Find where the given text appears and provide that cell's center as (x, y) coordinate. 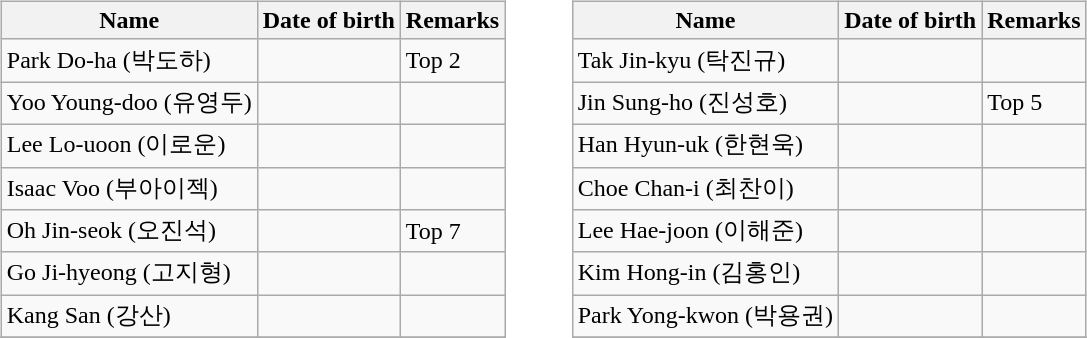
Park Yong-kwon (박용권) (705, 316)
Lee Lo-uoon (이로운) (129, 146)
Yoo Young-doo (유영두) (129, 104)
Kang San (강산) (129, 316)
Oh Jin-seok (오진석) (129, 232)
Kim Hong-in (김홍인) (705, 274)
Top 7 (452, 232)
Park Do-ha (박도하) (129, 60)
Jin Sung-ho (진성호) (705, 104)
Tak Jin-kyu (탁진규) (705, 60)
Top 5 (1034, 104)
Top 2 (452, 60)
Go Ji-hyeong (고지형) (129, 274)
Lee Hae-joon (이해준) (705, 232)
Han Hyun-uk (한현욱) (705, 146)
Choe Chan-i (최찬이) (705, 188)
Isaac Voo (부아이젝) (129, 188)
